Pinpoint the cell where the given text exists, returning its (X, Y) midpoint coordinate. 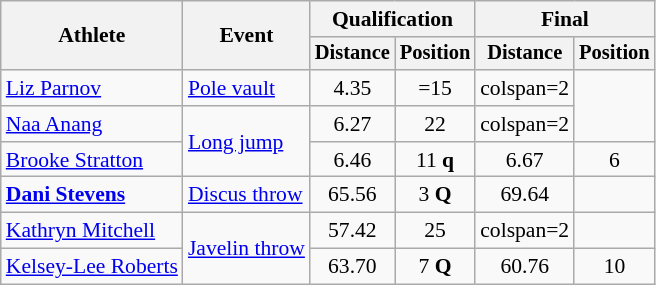
Qualification (392, 19)
Naa Anang (92, 124)
11 q (435, 160)
10 (614, 267)
4.35 (352, 88)
Kathryn Mitchell (92, 231)
Javelin throw (246, 248)
=15 (435, 88)
Brooke Stratton (92, 160)
69.64 (524, 195)
60.76 (524, 267)
Long jump (246, 142)
Athlete (92, 36)
7 Q (435, 267)
Discus throw (246, 195)
6.27 (352, 124)
57.42 (352, 231)
65.56 (352, 195)
6.46 (352, 160)
63.70 (352, 267)
Final (564, 19)
25 (435, 231)
22 (435, 124)
6 (614, 160)
Event (246, 36)
Liz Parnov (92, 88)
Pole vault (246, 88)
6.67 (524, 160)
Kelsey-Lee Roberts (92, 267)
Dani Stevens (92, 195)
3 Q (435, 195)
